Return the [x, y] coordinate for the center point of the cell that contains the specified text.  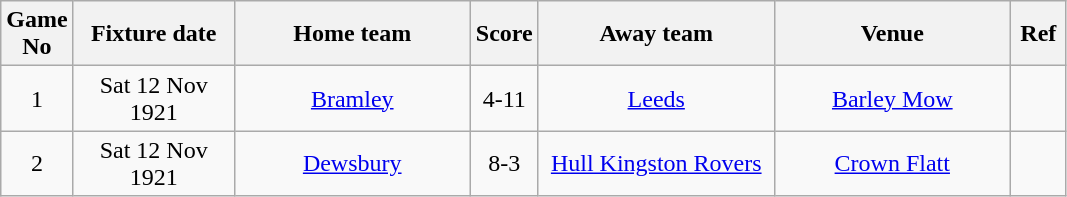
Leeds [656, 98]
Home team [352, 34]
Away team [656, 34]
Venue [892, 34]
8-3 [504, 164]
Barley Mow [892, 98]
1 [37, 98]
Fixture date [154, 34]
Game No [37, 34]
Crown Flatt [892, 164]
4-11 [504, 98]
Bramley [352, 98]
Score [504, 34]
Dewsbury [352, 164]
2 [37, 164]
Hull Kingston Rovers [656, 164]
Ref [1038, 34]
